Identify which cell holds the provided text, then report its [x, y] central coordinate. 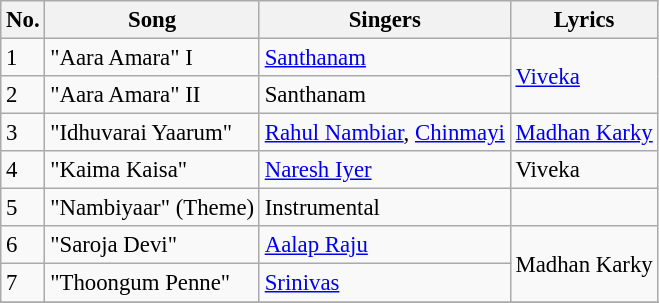
"Aara Amara" I [152, 58]
1 [23, 58]
Naresh Iyer [384, 170]
"Aara Amara" II [152, 95]
Song [152, 20]
Srinivas [384, 283]
Instrumental [384, 208]
Aalap Raju [384, 245]
6 [23, 245]
Rahul Nambiar, Chinmayi [384, 133]
Singers [384, 20]
"Nambiyaar" (Theme) [152, 208]
"Thoongum Penne" [152, 283]
5 [23, 208]
No. [23, 20]
"Kaima Kaisa" [152, 170]
4 [23, 170]
7 [23, 283]
"Idhuvarai Yaarum" [152, 133]
Lyrics [584, 20]
3 [23, 133]
"Saroja Devi" [152, 245]
2 [23, 95]
